Provide the [X, Y] coordinate of the cell's center where the given text is located.  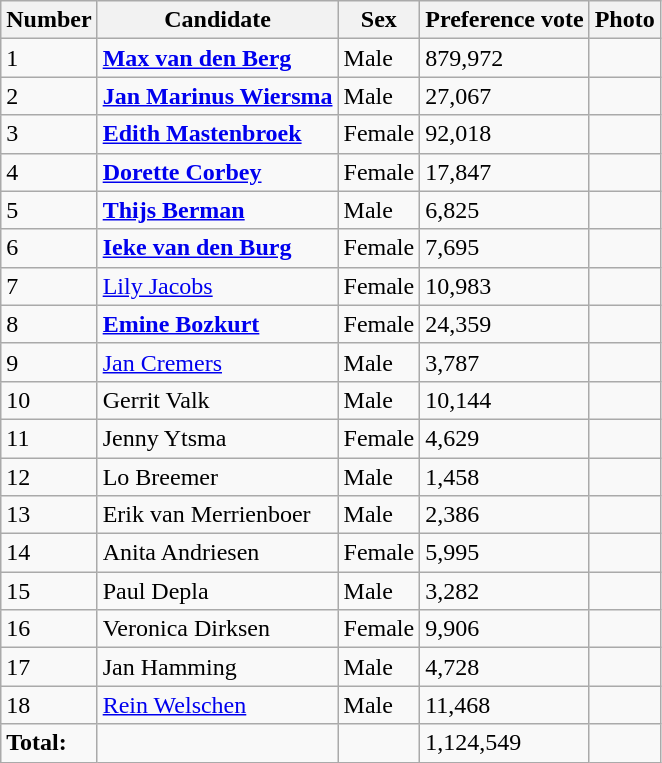
4,728 [504, 667]
Erik van Merrienboer [218, 515]
15 [49, 591]
92,018 [504, 134]
16 [49, 629]
10,983 [504, 286]
7,695 [504, 248]
Lily Jacobs [218, 286]
Thijs Berman [218, 210]
6 [49, 248]
Jan Cremers [218, 362]
3,282 [504, 591]
17,847 [504, 172]
5,995 [504, 553]
Total: [49, 743]
Photo [624, 20]
12 [49, 477]
Preference vote [504, 20]
Edith Mastenbroek [218, 134]
Max van den Berg [218, 58]
5 [49, 210]
27,067 [504, 96]
2 [49, 96]
4 [49, 172]
9 [49, 362]
1,124,549 [504, 743]
Dorette Corbey [218, 172]
Emine Bozkurt [218, 324]
11 [49, 438]
14 [49, 553]
8 [49, 324]
Veronica Dirksen [218, 629]
Paul Depla [218, 591]
7 [49, 286]
Rein Welschen [218, 705]
10,144 [504, 400]
Ieke van den Burg [218, 248]
3 [49, 134]
Sex [379, 20]
11,468 [504, 705]
879,972 [504, 58]
1 [49, 58]
Anita Andriesen [218, 553]
2,386 [504, 515]
Number [49, 20]
Jan Hamming [218, 667]
3,787 [504, 362]
17 [49, 667]
10 [49, 400]
Candidate [218, 20]
Lo Breemer [218, 477]
4,629 [504, 438]
Jan Marinus Wiersma [218, 96]
Jenny Ytsma [218, 438]
13 [49, 515]
18 [49, 705]
24,359 [504, 324]
6,825 [504, 210]
9,906 [504, 629]
1,458 [504, 477]
Gerrit Valk [218, 400]
